Search for the cell housing the specified text and yield its [x, y] center coordinate. 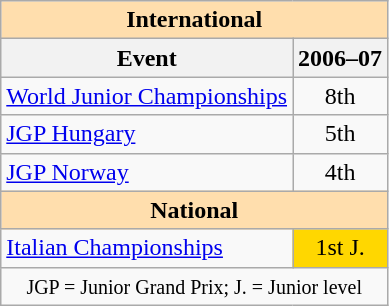
2006–07 [340, 58]
JGP = Junior Grand Prix; J. = Junior level [194, 286]
JGP Hungary [147, 134]
National [194, 210]
JGP Norway [147, 172]
4th [340, 172]
World Junior Championships [147, 96]
Event [147, 58]
8th [340, 96]
5th [340, 134]
International [194, 20]
Italian Championships [147, 248]
1st J. [340, 248]
